Locate the cell with the specified text and output its [X, Y] center coordinate. 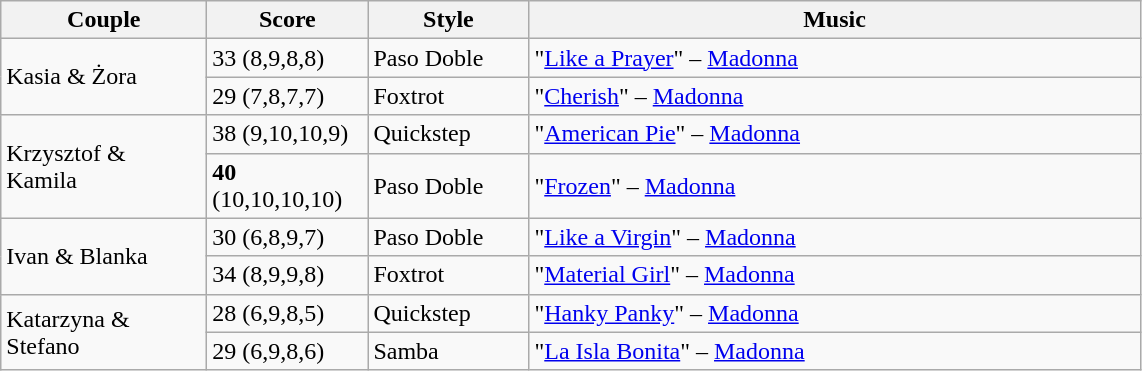
"Frozen" – Madonna [834, 186]
"Material Girl" – Madonna [834, 275]
Couple [104, 20]
Kasia & Żora [104, 77]
29 (6,9,8,6) [288, 351]
Score [288, 20]
"American Pie" – Madonna [834, 134]
38 (9,10,10,9) [288, 134]
Ivan & Blanka [104, 256]
"Like a Virgin" – Madonna [834, 237]
Samba [448, 351]
33 (8,9,8,8) [288, 58]
"La Isla Bonita" – Madonna [834, 351]
"Like a Prayer" – Madonna [834, 58]
Style [448, 20]
28 (6,9,8,5) [288, 313]
Music [834, 20]
"Cherish" – Madonna [834, 96]
Katarzyna & Stefano [104, 332]
34 (8,9,9,8) [288, 275]
40 (10,10,10,10) [288, 186]
Krzysztof & Kamila [104, 166]
30 (6,8,9,7) [288, 237]
"Hanky Panky" – Madonna [834, 313]
29 (7,8,7,7) [288, 96]
